Output the (x, y) coordinate of the center of the cell containing the given text.  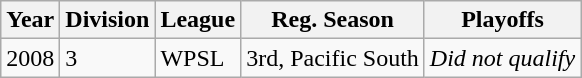
League (198, 20)
Reg. Season (333, 20)
Year (30, 20)
Did not qualify (502, 58)
3 (108, 58)
3rd, Pacific South (333, 58)
WPSL (198, 58)
Playoffs (502, 20)
Division (108, 20)
2008 (30, 58)
